Pinpoint the cell where the given text exists, returning its [x, y] midpoint coordinate. 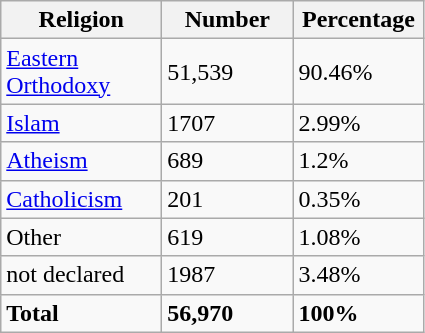
Catholicism [82, 199]
Atheism [82, 161]
Percentage [358, 20]
0.35% [358, 199]
51,539 [228, 72]
689 [228, 161]
1.2% [358, 161]
Total [82, 313]
100% [358, 313]
Number [228, 20]
1.08% [358, 237]
619 [228, 237]
not declared [82, 275]
90.46% [358, 72]
Other [82, 237]
2.99% [358, 123]
56,970 [228, 313]
1707 [228, 123]
1987 [228, 275]
Islam [82, 123]
3.48% [358, 275]
Religion [82, 20]
Eastern Orthodoxy [82, 72]
201 [228, 199]
